Determine the (x, y) coordinate at the center of the cell enclosing the given text.  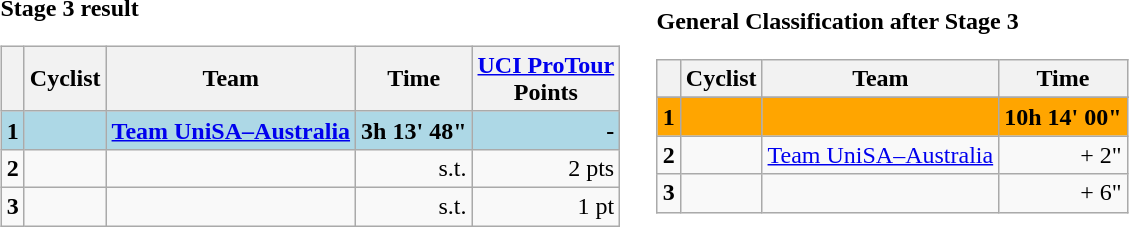
+ 2" (1063, 155)
2 pts (546, 168)
- (546, 130)
+ 6" (1063, 193)
1 pt (546, 206)
UCI ProTourPoints (546, 78)
3h 13' 48" (414, 130)
10h 14' 00" (1063, 117)
